Locate the cell with the specified text and output its [x, y] center coordinate. 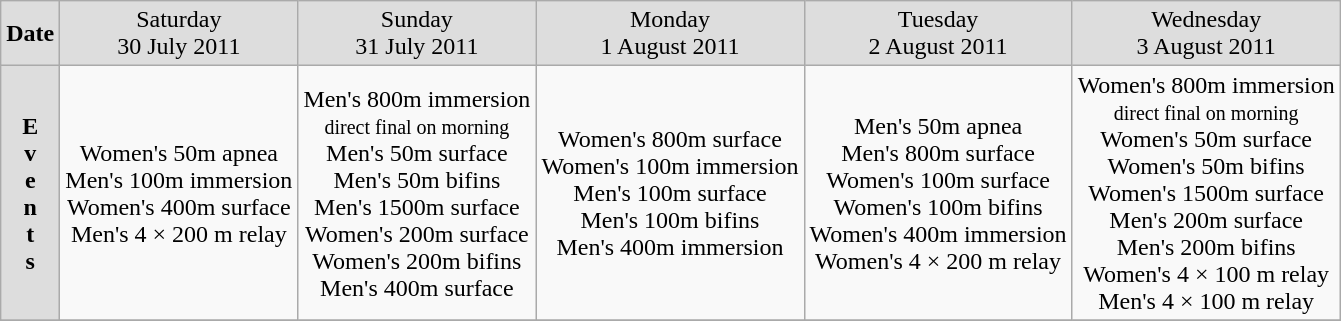
Women's 800m surface Women's 100m immersion Men's 100m surface Men's 100m bifins Men's 400m immersion [670, 193]
E v e n t s [30, 193]
Monday 1 August 2011 [670, 34]
Date [30, 34]
Women's 50m apnea Men's 100m immersion Women's 400m surface Men's 4 × 200 m relay [179, 193]
Tuesday 2 August 2011 [938, 34]
Men's 50m apnea Men's 800m surface Women's 100m surface Women's 100m bifins Women's 400m immersion Women's 4 × 200 m relay [938, 193]
Wednesday 3 August 2011 [1206, 34]
Saturday 30 July 2011 [179, 34]
Sunday 31 July 2011 [417, 34]
